Determine the [x, y] coordinate at the center of the cell enclosing the given text.  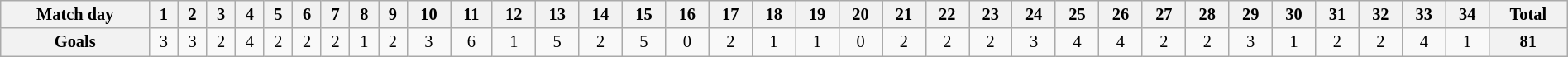
15 [643, 14]
33 [1424, 14]
81 [1528, 42]
20 [860, 14]
23 [991, 14]
16 [687, 14]
13 [557, 14]
34 [1467, 14]
12 [514, 14]
7 [336, 14]
17 [730, 14]
18 [773, 14]
Match day [75, 14]
19 [817, 14]
32 [1380, 14]
28 [1207, 14]
25 [1077, 14]
29 [1250, 14]
Total [1528, 14]
31 [1337, 14]
10 [428, 14]
21 [904, 14]
14 [600, 14]
24 [1034, 14]
22 [947, 14]
9 [394, 14]
30 [1293, 14]
26 [1121, 14]
27 [1164, 14]
8 [364, 14]
11 [471, 14]
Goals [75, 42]
